Identify which cell holds the provided text, then report its (X, Y) central coordinate. 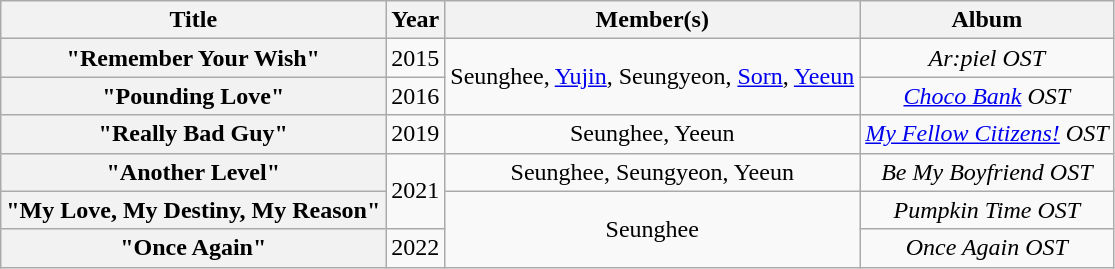
Year (416, 20)
Seunghee, Yeeun (652, 134)
"Really Bad Guy" (194, 134)
"My Love, My Destiny, My Reason" (194, 210)
Member(s) (652, 20)
2022 (416, 248)
Seunghee (652, 229)
Seunghee, Yujin, Seungyeon, Sorn, Yeeun (652, 77)
Once Again OST (987, 248)
2015 (416, 58)
Title (194, 20)
Pumpkin Time OST (987, 210)
"Once Again" (194, 248)
"Pounding Love" (194, 96)
Seunghee, Seungyeon, Yeeun (652, 172)
"Another Level" (194, 172)
Choco Bank OST (987, 96)
2021 (416, 191)
"Remember Your Wish" (194, 58)
2016 (416, 96)
My Fellow Citizens! OST (987, 134)
2019 (416, 134)
Ar:piel OST (987, 58)
Be My Boyfriend OST (987, 172)
Album (987, 20)
